From the cell containing the given text, extract its center point as [X, Y] coordinate. 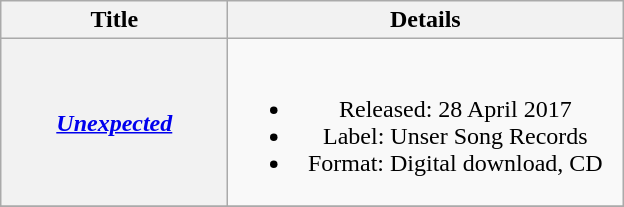
Unexpected [114, 122]
Details [426, 20]
Title [114, 20]
Released: 28 April 2017Label: Unser Song RecordsFormat: Digital download, CD [426, 122]
